Determine the (X, Y) coordinate at the center of the cell enclosing the given text.  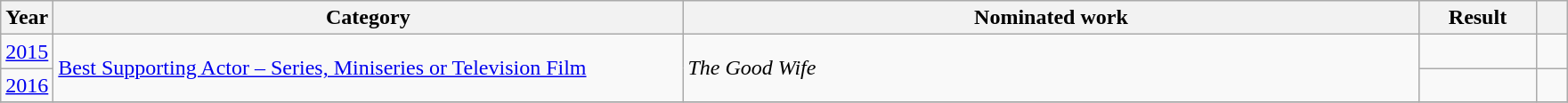
Category (369, 18)
Nominated work (1051, 18)
The Good Wife (1051, 68)
2016 (27, 85)
Year (27, 18)
Result (1478, 18)
2015 (27, 51)
Best Supporting Actor – Series, Miniseries or Television Film (369, 68)
